Find where the given text appears and provide that cell's center as [X, Y] coordinate. 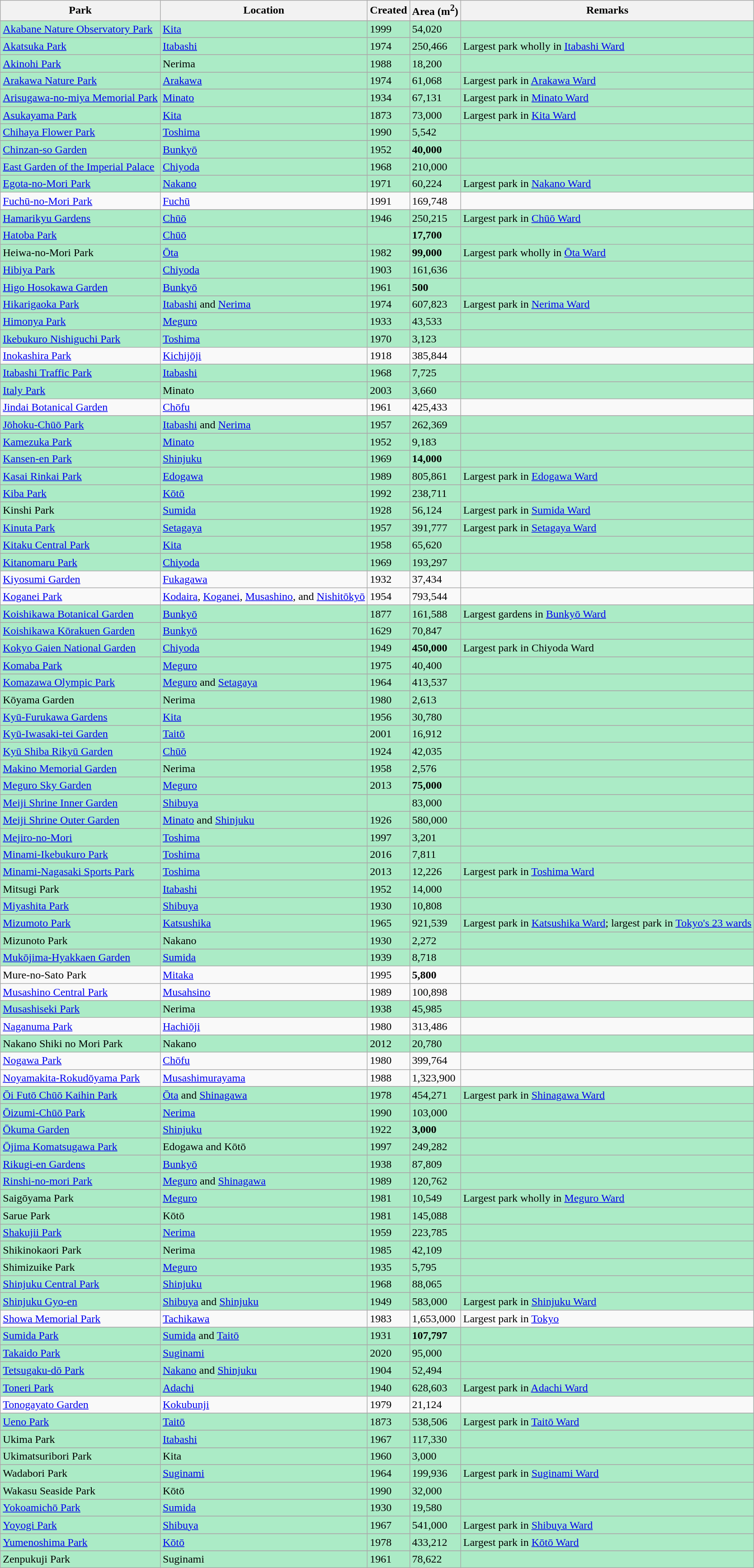
Mitsugi Park [80, 889]
Meiji Shrine Inner Garden [80, 803]
40,400 [435, 665]
75,000 [435, 786]
2003 [389, 390]
Kansen-en Park [80, 459]
Tachikawa [264, 1319]
1979 [389, 1404]
Inokashira Park [80, 356]
Largest park in Minato Ward [608, 98]
Ōjima Komatsugawa Park [80, 1147]
Tonogayato Garden [80, 1404]
Park [80, 11]
1903 [389, 270]
Nakano Shiki no Mori Park [80, 1044]
7,811 [435, 854]
Largest park in Shinagawa Ward [608, 1095]
Itabashi Traffic Park [80, 373]
425,433 [435, 407]
Kitanomaru Park [80, 562]
8,718 [435, 958]
37,434 [435, 579]
Remarks [608, 11]
1,653,000 [435, 1319]
10,808 [435, 906]
805,861 [435, 476]
99,000 [435, 253]
Nogawa Park [80, 1061]
607,823 [435, 304]
Shikinokaori Park [80, 1250]
1939 [389, 958]
1960 [389, 1456]
Kyū-Furukawa Gardens [80, 717]
30,780 [435, 717]
Kiyosumi Garden [80, 579]
32,000 [435, 1491]
Kichijōji [264, 356]
Fuchū-no-Mori Park [80, 201]
2001 [389, 734]
250,466 [435, 46]
42,109 [435, 1250]
Jōhoku-Chūō Park [80, 425]
1954 [389, 596]
Largest park in Shinjuku Ward [608, 1301]
1931 [389, 1336]
Kinuta Park [80, 528]
2012 [389, 1044]
1935 [389, 1267]
161,588 [435, 613]
3,123 [435, 338]
Largest park in Sumida Ward [608, 510]
107,797 [435, 1336]
Nakano and Shinjuku [264, 1370]
60,224 [435, 184]
2020 [389, 1353]
Mitaka [264, 975]
Largest park wholly in Itabashi Ward [608, 46]
433,212 [435, 1542]
100,898 [435, 992]
Kamezuka Park [80, 442]
145,088 [435, 1216]
1959 [389, 1233]
5,542 [435, 132]
Koishikawa Botanical Garden [80, 613]
17,700 [435, 235]
Italy Park [80, 390]
Komazawa Olympic Park [80, 683]
1995 [389, 975]
Largest park in Setagaya Ward [608, 528]
Rikugi-en Gardens [80, 1164]
Musashimurayama [264, 1078]
5,800 [435, 975]
Miyashita Park [80, 906]
1956 [389, 717]
1926 [389, 820]
88,065 [435, 1284]
Meguro and Setagaya [264, 683]
210,000 [435, 167]
Zenpukuji Park [80, 1559]
3,201 [435, 837]
Kyū-Iwasaki-tei Garden [80, 734]
Created [389, 11]
Toneri Park [80, 1387]
Shibuya and Shinjuku [264, 1301]
Mukōjima-Hyakkaen Garden [80, 958]
Wakasu Seaside Park [80, 1491]
Ōta [264, 253]
Hatoba Park [80, 235]
Meguro Sky Garden [80, 786]
Largest park in Tokyo [608, 1319]
16,912 [435, 734]
Shinjuku Gyo-en [80, 1301]
18,200 [435, 63]
1629 [389, 631]
45,985 [435, 1009]
Katsushika [264, 923]
223,785 [435, 1233]
Yumenoshima Park [80, 1542]
10,549 [435, 1198]
Largest park in Chiyoda Ward [608, 648]
Egota-no-Mori Park [80, 184]
Setagaya [264, 528]
Noyamakita-Rokudōyama Park [80, 1078]
Largest park in Taitō Ward [608, 1422]
Makino Memorial Garden [80, 768]
1924 [389, 751]
Ukima Park [80, 1439]
1877 [389, 613]
199,936 [435, 1474]
Kasai Rinkai Park [80, 476]
54,020 [435, 29]
Naganuma Park [80, 1026]
21,124 [435, 1404]
Hibiya Park [80, 270]
65,620 [435, 545]
Mejiro-no-Mori [80, 837]
3,660 [435, 390]
Sumida Park [80, 1336]
1982 [389, 253]
Ōta and Shinagawa [264, 1095]
Himonya Park [80, 321]
1971 [389, 184]
Kiba Park [80, 493]
Fukagawa [264, 579]
Wadabori Park [80, 1474]
Kōyama Garden [80, 700]
20,780 [435, 1044]
Largest park wholly in Meguro Ward [608, 1198]
70,847 [435, 631]
Yokoamichō Park [80, 1508]
Jindai Botanical Garden [80, 407]
73,000 [435, 115]
19,580 [435, 1508]
Rinshi-no-mori Park [80, 1181]
Hamarikyu Gardens [80, 218]
Ōizumi-Chūō Park [80, 1112]
56,124 [435, 510]
1983 [389, 1319]
Sarue Park [80, 1216]
Chinzan-so Garden [80, 150]
Meiji Shrine Outer Garden [80, 820]
Ōkuma Garden [80, 1129]
2,576 [435, 768]
Chihaya Flower Park [80, 132]
Koishikawa Kōrakuen Garden [80, 631]
1932 [389, 579]
1975 [389, 665]
413,537 [435, 683]
Kyū Shiba Rikyū Garden [80, 751]
Kodaira, Koganei, Musashino, and Nishitōkyō [264, 596]
1991 [389, 201]
Saigōyama Park [80, 1198]
Musashino Central Park [80, 992]
454,271 [435, 1095]
Showa Memorial Park [80, 1319]
1999 [389, 29]
399,764 [435, 1061]
313,486 [435, 1026]
1940 [389, 1387]
1922 [389, 1129]
117,330 [435, 1439]
2,613 [435, 700]
40,000 [435, 150]
43,533 [435, 321]
793,544 [435, 596]
Kokyo Gaien National Garden [80, 648]
Minato and Shinjuku [264, 820]
Largest park wholly in Ōta Ward [608, 253]
Musahsino [264, 992]
169,748 [435, 201]
Arisugawa-no-miya Memorial Park [80, 98]
2,272 [435, 941]
262,369 [435, 425]
Largest park in Edogawa Ward [608, 476]
583,000 [435, 1301]
120,762 [435, 1181]
Hikarigaoka Park [80, 304]
Tetsugaku-dō Park [80, 1370]
Largest park in Kita Ward [608, 115]
1946 [389, 218]
Largest park in Shibuya Ward [608, 1525]
2016 [389, 854]
Area (m2) [435, 11]
1918 [389, 356]
83,000 [435, 803]
1933 [389, 321]
1934 [389, 98]
500 [435, 287]
Kinshi Park [80, 510]
78,622 [435, 1559]
Largest park in Arakawa Ward [608, 80]
Mizumoto Park [80, 923]
Higo Hosokawa Garden [80, 287]
Largest park in Kōtō Ward [608, 1542]
Arakawa [264, 80]
Ukimatsuribori Park [80, 1456]
Arakawa Nature Park [80, 80]
Shinjuku Central Park [80, 1284]
250,215 [435, 218]
Ikebukuro Nishiguchi Park [80, 338]
1904 [389, 1370]
580,000 [435, 820]
Fuchū [264, 201]
Largest park in Nerima Ward [608, 304]
5,795 [435, 1267]
Largest park in Suginami Ward [608, 1474]
628,603 [435, 1387]
Largest park in Toshima Ward [608, 871]
Komaba Park [80, 665]
161,636 [435, 270]
1992 [389, 493]
Minami-Ikebukuro Park [80, 854]
Koganei Park [80, 596]
Minami-Nagasaki Sports Park [80, 871]
1965 [389, 923]
Takaido Park [80, 1353]
Mizunoto Park [80, 941]
Kokubunji [264, 1404]
Heiwa-no-Mori Park [80, 253]
Asukayama Park [80, 115]
Meguro and Shinagawa [264, 1181]
238,711 [435, 493]
52,494 [435, 1370]
Ōi Futō Chūō Kaihin Park [80, 1095]
921,539 [435, 923]
Shakujii Park [80, 1233]
538,506 [435, 1422]
87,809 [435, 1164]
Mure-no-Sato Park [80, 975]
Akatsuka Park [80, 46]
1928 [389, 510]
1,323,900 [435, 1078]
450,000 [435, 648]
Shimizuike Park [80, 1267]
Largest park in Katsushika Ward; largest park in Tokyo's 23 wards [608, 923]
1970 [389, 338]
Akinohi Park [80, 63]
9,183 [435, 442]
Ueno Park [80, 1422]
Largest gardens in Bunkyō Ward [608, 613]
Largest park in Nakano Ward [608, 184]
249,282 [435, 1147]
7,725 [435, 373]
East Garden of the Imperial Palace [80, 167]
193,297 [435, 562]
Sumida and Taitō [264, 1336]
391,777 [435, 528]
12,226 [435, 871]
42,035 [435, 751]
Largest park in Chūō Ward [608, 218]
541,000 [435, 1525]
Musashiseki Park [80, 1009]
Akabane Nature Observatory Park [80, 29]
Hachiōji [264, 1026]
61,068 [435, 80]
385,844 [435, 356]
Edogawa [264, 476]
Adachi [264, 1387]
Location [264, 11]
Yoyogi Park [80, 1525]
103,000 [435, 1112]
Kitaku Central Park [80, 545]
Largest park in Adachi Ward [608, 1387]
95,000 [435, 1353]
1985 [389, 1250]
Edogawa and Kōtō [264, 1147]
67,131 [435, 98]
